From the cell containing the given text, extract its center point as [X, Y] coordinate. 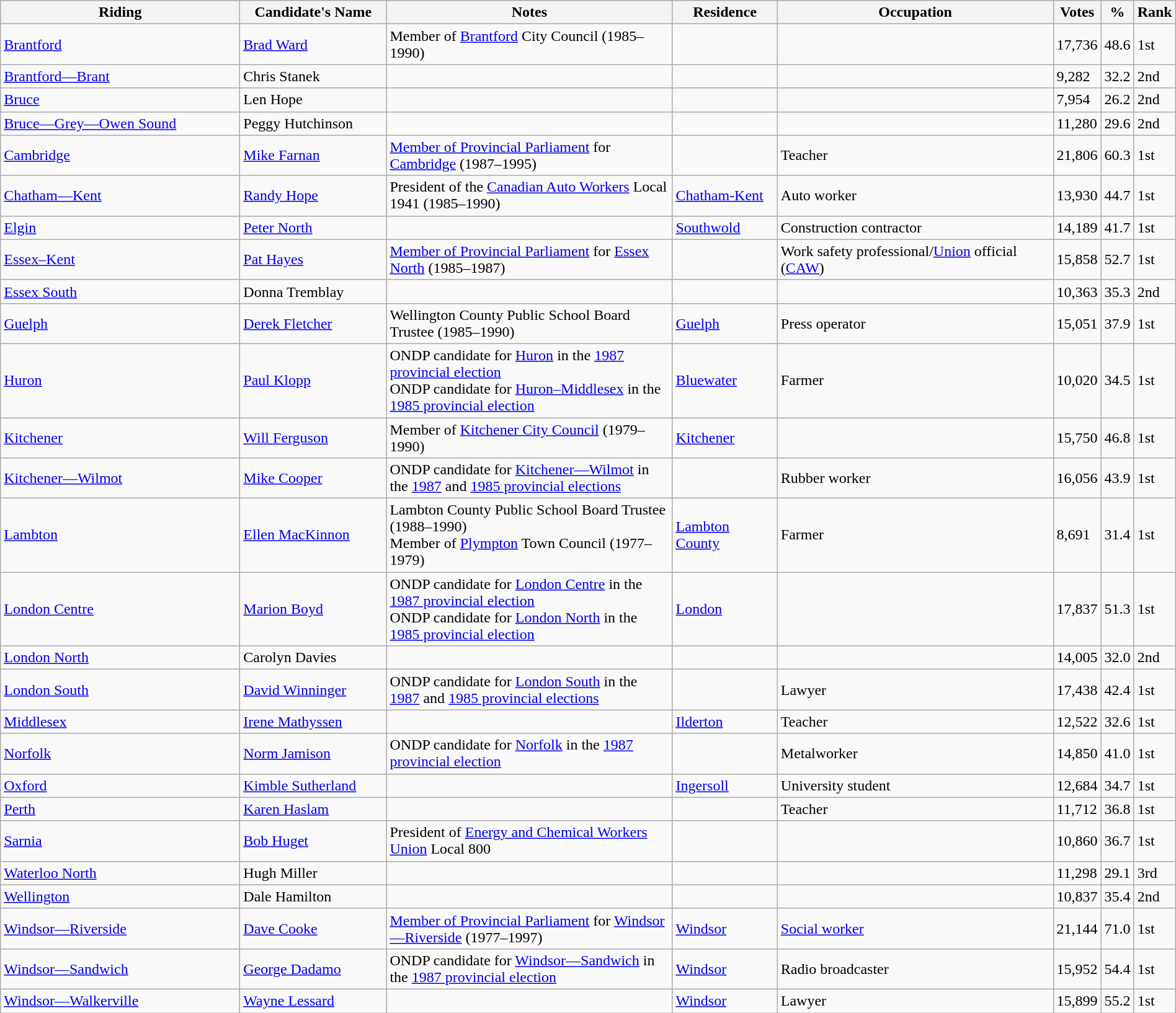
26.2 [1118, 100]
29.1 [1118, 873]
36.7 [1118, 841]
12,522 [1077, 722]
Windsor—Walkerville [120, 1001]
Metalworker [915, 754]
48.6 [1118, 45]
32.0 [1118, 658]
36.8 [1118, 809]
Construction contractor [915, 228]
14,850 [1077, 754]
Derek Fletcher [313, 324]
David Winninger [313, 689]
Brantford—Brant [120, 76]
31.4 [1118, 536]
11,298 [1077, 873]
Essex–Kent [120, 259]
Riding [120, 12]
15,952 [1077, 968]
Votes [1077, 12]
Wellington County Public School Board Trustee (1985–1990) [530, 324]
46.8 [1118, 438]
10,860 [1077, 841]
15,750 [1077, 438]
29.6 [1118, 123]
Bruce—Grey—Owen Sound [120, 123]
George Dadamo [313, 968]
Norfolk [120, 754]
Pat Hayes [313, 259]
41.7 [1118, 228]
12,684 [1077, 785]
Radio broadcaster [915, 968]
15,051 [1077, 324]
London Centre [120, 609]
Member of Provincial Parliament for Windsor—Riverside (1977–1997) [530, 929]
Rank [1155, 12]
Rubber worker [915, 479]
Mike Cooper [313, 479]
Mike Farnan [313, 155]
Ellen MacKinnon [313, 536]
ONDP candidate for Huron in the 1987 provincial election ONDP candidate for Huron–Middlesex in the 1985 provincial election [530, 381]
Lambton County [724, 536]
21,144 [1077, 929]
14,005 [1077, 658]
University student [915, 785]
Huron [120, 381]
Social worker [915, 929]
52.7 [1118, 259]
32.2 [1118, 76]
Press operator [915, 324]
Bluewater [724, 381]
Peggy Hutchinson [313, 123]
Middlesex [120, 722]
Brantford [120, 45]
Lambton [120, 536]
Southwold [724, 228]
15,858 [1077, 259]
60.3 [1118, 155]
Karen Haslam [313, 809]
16,056 [1077, 479]
London South [120, 689]
8,691 [1077, 536]
34.7 [1118, 785]
Windsor—Sandwich [120, 968]
17,837 [1077, 609]
35.4 [1118, 896]
17,438 [1077, 689]
10,020 [1077, 381]
17,736 [1077, 45]
10,363 [1077, 291]
Chatham—Kent [120, 196]
ONDP candidate for London Centre in the 1987 provincial election ONDP candidate for London North in the 1985 provincial election [530, 609]
15,899 [1077, 1001]
Lambton County Public School Board Trustee (1988–1990) Member of Plympton Town Council (1977–1979) [530, 536]
Carolyn Davies [313, 658]
35.3 [1118, 291]
Auto worker [915, 196]
54.4 [1118, 968]
% [1118, 12]
11,712 [1077, 809]
Bob Huget [313, 841]
13,930 [1077, 196]
Chatham-Kent [724, 196]
37.9 [1118, 324]
Essex South [120, 291]
10,837 [1077, 896]
21,806 [1077, 155]
Irene Mathyssen [313, 722]
Ingersoll [724, 785]
ONDP candidate for Norfolk in the 1987 provincial election [530, 754]
Chris Stanek [313, 76]
Peter North [313, 228]
Notes [530, 12]
Dave Cooke [313, 929]
ONDP candidate for Kitchener—Wilmot in the 1987 and 1985 provincial elections [530, 479]
Len Hope [313, 100]
London [724, 609]
7,954 [1077, 100]
3rd [1155, 873]
Bruce [120, 100]
14,189 [1077, 228]
Member of Brantford City Council (1985–1990) [530, 45]
Donna Tremblay [313, 291]
41.0 [1118, 754]
Oxford [120, 785]
Member of Provincial Parliament for Essex North (1985–1987) [530, 259]
55.2 [1118, 1001]
Ilderton [724, 722]
Sarnia [120, 841]
11,280 [1077, 123]
London North [120, 658]
Will Ferguson [313, 438]
Dale Hamilton [313, 896]
Work safety professional/Union official (CAW) [915, 259]
Norm Jamison [313, 754]
Kimble Sutherland [313, 785]
Elgin [120, 228]
Waterloo North [120, 873]
ONDP candidate for London South in the 1987 and 1985 provincial elections [530, 689]
President of Energy and Chemical Workers Union Local 800 [530, 841]
Randy Hope [313, 196]
Paul Klopp [313, 381]
Marion Boyd [313, 609]
Cambridge [120, 155]
Member of Kitchener City Council (1979–1990) [530, 438]
51.3 [1118, 609]
Residence [724, 12]
43.9 [1118, 479]
Windsor—Riverside [120, 929]
32.6 [1118, 722]
Brad Ward [313, 45]
Member of Provincial Parliament for Cambridge (1987–1995) [530, 155]
Occupation [915, 12]
Wayne Lessard [313, 1001]
34.5 [1118, 381]
Kitchener—Wilmot [120, 479]
Perth [120, 809]
Hugh Miller [313, 873]
44.7 [1118, 196]
ONDP candidate for Windsor—Sandwich in the 1987 provincial election [530, 968]
President of the Canadian Auto Workers Local 1941 (1985–1990) [530, 196]
71.0 [1118, 929]
42.4 [1118, 689]
Candidate's Name [313, 12]
Wellington [120, 896]
9,282 [1077, 76]
